Locate the cell with the specified text and output its (X, Y) center coordinate. 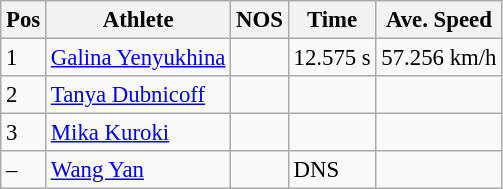
Galina Yenyukhina (138, 58)
Time (332, 20)
Tanya Dubnicoff (138, 95)
57.256 km/h (439, 58)
NOS (260, 20)
Mika Kuroki (138, 133)
1 (24, 58)
12.575 s (332, 58)
3 (24, 133)
– (24, 170)
Ave. Speed (439, 20)
Wang Yan (138, 170)
DNS (332, 170)
Athlete (138, 20)
2 (24, 95)
Pos (24, 20)
